From the cell containing the given text, extract its center point as [X, Y] coordinate. 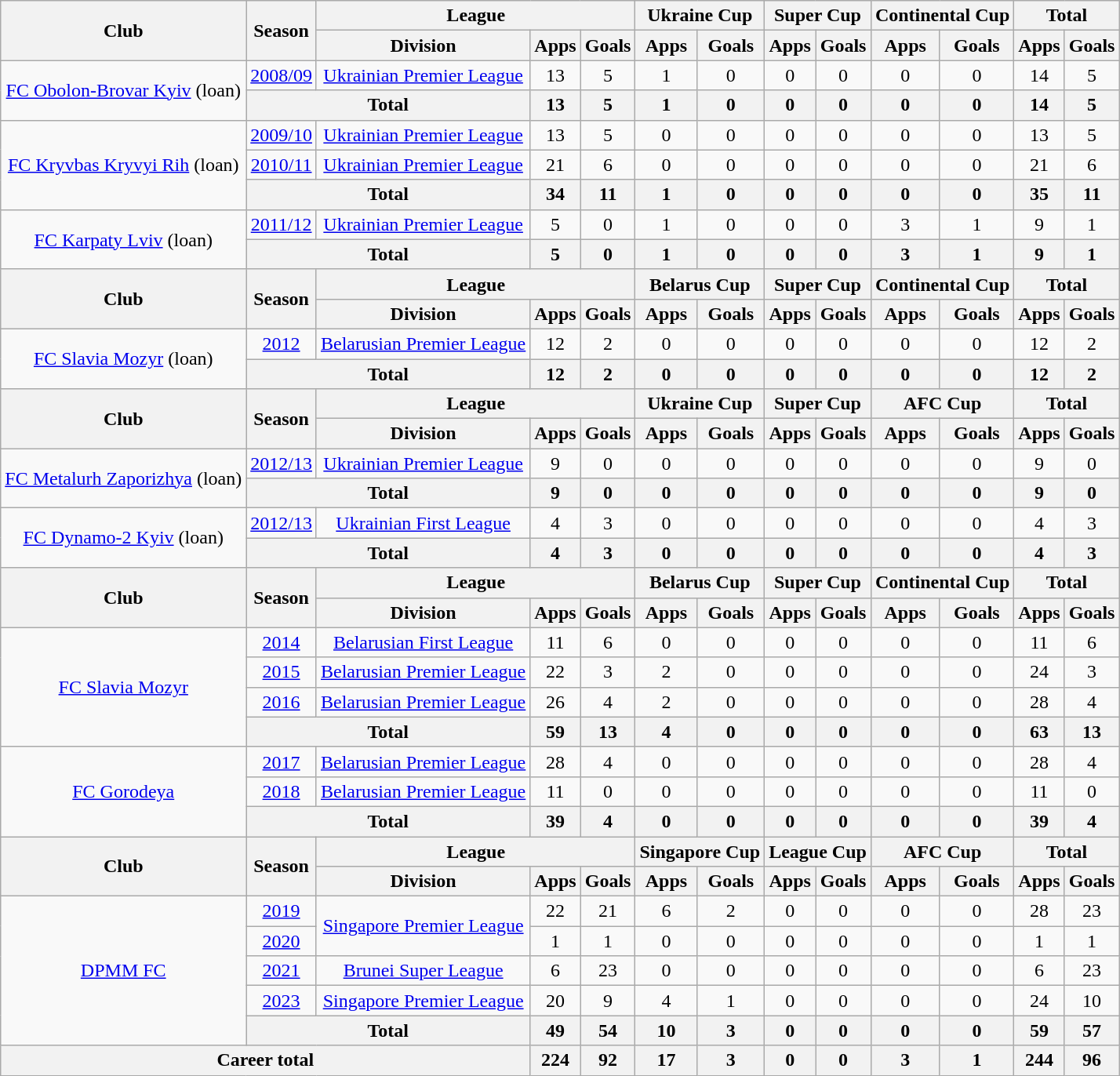
FC Slavia Mozyr (loan) [124, 358]
96 [1092, 1060]
DPMM FC [124, 971]
FC Obolon-Brovar Kyiv (loan) [124, 90]
20 [555, 1001]
FC Slavia Mozyr [124, 687]
Singapore Cup [700, 851]
63 [1039, 732]
92 [608, 1060]
League Cup [818, 851]
34 [555, 194]
54 [608, 1031]
2014 [282, 642]
57 [1092, 1031]
2016 [282, 702]
2017 [282, 762]
35 [1039, 194]
2019 [282, 911]
2009/10 [282, 135]
2023 [282, 1001]
2011/12 [282, 224]
2021 [282, 971]
Ukrainian First League [423, 523]
FC Gorodeya [124, 791]
49 [555, 1031]
26 [555, 702]
224 [555, 1060]
Brunei Super League [423, 971]
244 [1039, 1060]
FC Metalurh Zaporizhya (loan) [124, 478]
2012 [282, 344]
Belarusian First League [423, 642]
FC Kryvbas Kryvyi Rih (loan) [124, 165]
2020 [282, 941]
17 [667, 1060]
Career total [265, 1060]
2010/11 [282, 165]
2008/09 [282, 75]
2018 [282, 791]
FC Karpaty Lviv (loan) [124, 239]
FC Dynamo-2 Kyiv (loan) [124, 538]
2015 [282, 672]
